Identify which cell holds the provided text, then report its [X, Y] central coordinate. 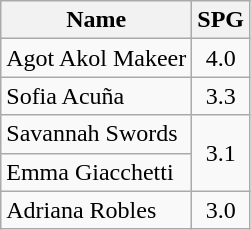
Emma Giacchetti [96, 172]
Name [96, 20]
Sofia Acuña [96, 96]
Agot Akol Makeer [96, 58]
3.1 [221, 153]
3.0 [221, 210]
Savannah Swords [96, 134]
SPG [221, 20]
3.3 [221, 96]
Adriana Robles [96, 210]
4.0 [221, 58]
